From the cell containing the given text, extract its center point as [x, y] coordinate. 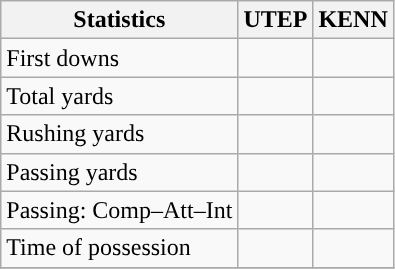
KENN [353, 20]
Passing yards [120, 172]
Time of possession [120, 248]
First downs [120, 58]
UTEP [276, 20]
Statistics [120, 20]
Total yards [120, 96]
Rushing yards [120, 134]
Passing: Comp–Att–Int [120, 210]
